Locate the cell with the specified text and output its (X, Y) center coordinate. 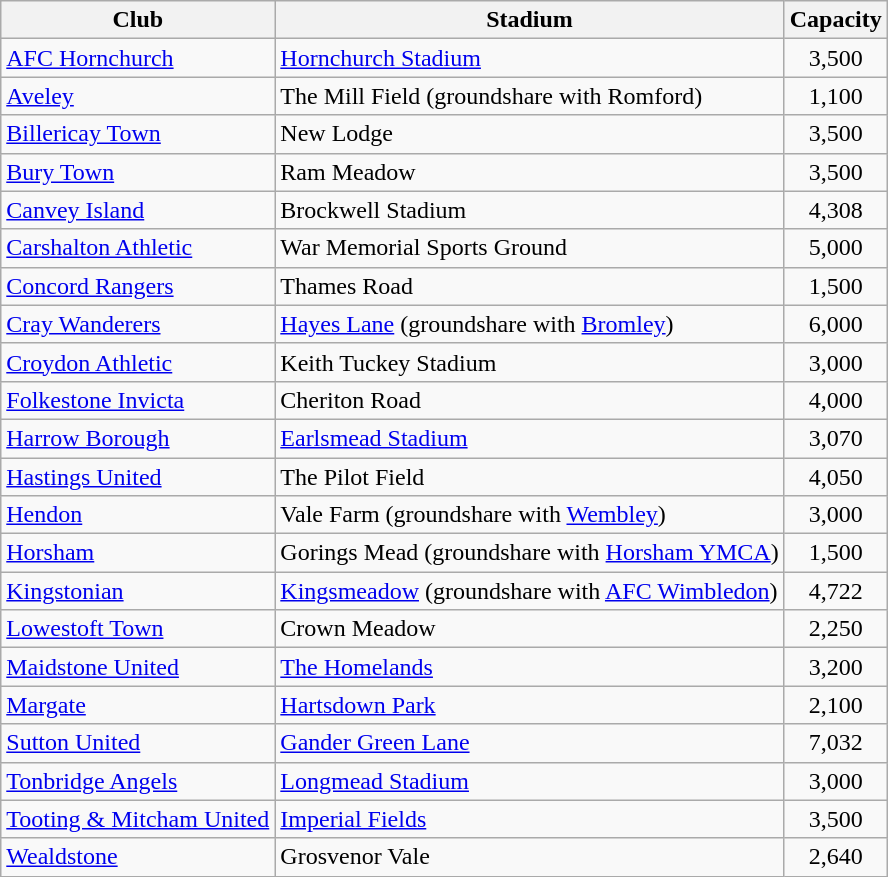
Gorings Mead (groundshare with Horsham YMCA) (530, 553)
Concord Rangers (138, 286)
2,250 (836, 629)
Hartsdown Park (530, 705)
Kingsmeadow (groundshare with AFC Wimbledon) (530, 591)
7,032 (836, 743)
Folkestone Invicta (138, 400)
The Homelands (530, 667)
Lowestoft Town (138, 629)
Cray Wanderers (138, 324)
The Pilot Field (530, 477)
Hornchurch Stadium (530, 58)
The Mill Field (groundshare with Romford) (530, 96)
3,070 (836, 438)
Crown Meadow (530, 629)
Bury Town (138, 172)
Maidstone United (138, 667)
Tonbridge Angels (138, 781)
New Lodge (530, 134)
1,100 (836, 96)
6,000 (836, 324)
Margate (138, 705)
Harrow Borough (138, 438)
4,000 (836, 400)
Longmead Stadium (530, 781)
Brockwell Stadium (530, 210)
Hastings United (138, 477)
Earlsmead Stadium (530, 438)
Imperial Fields (530, 819)
War Memorial Sports Ground (530, 248)
Canvey Island (138, 210)
Horsham (138, 553)
Aveley (138, 96)
2,640 (836, 857)
Club (138, 20)
4,308 (836, 210)
2,100 (836, 705)
Sutton United (138, 743)
Hendon (138, 515)
Keith Tuckey Stadium (530, 362)
AFC Hornchurch (138, 58)
Ram Meadow (530, 172)
Croydon Athletic (138, 362)
Thames Road (530, 286)
Stadium (530, 20)
Cheriton Road (530, 400)
3,200 (836, 667)
Vale Farm (groundshare with Wembley) (530, 515)
Tooting & Mitcham United (138, 819)
Hayes Lane (groundshare with Bromley) (530, 324)
Kingstonian (138, 591)
5,000 (836, 248)
Capacity (836, 20)
4,722 (836, 591)
Carshalton Athletic (138, 248)
4,050 (836, 477)
Billericay Town (138, 134)
Gander Green Lane (530, 743)
Wealdstone (138, 857)
Grosvenor Vale (530, 857)
